Identify which cell holds the provided text, then report its [X, Y] central coordinate. 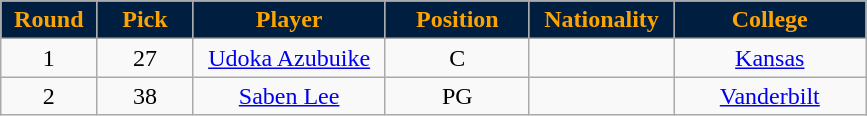
Player [289, 20]
Udoka Azubuike [289, 58]
Nationality [601, 20]
Round [49, 20]
C [457, 58]
PG [457, 96]
Saben Lee [289, 96]
1 [49, 58]
Vanderbilt [770, 96]
27 [145, 58]
38 [145, 96]
Position [457, 20]
2 [49, 96]
Pick [145, 20]
Kansas [770, 58]
College [770, 20]
